Search for the cell housing the specified text and yield its [x, y] center coordinate. 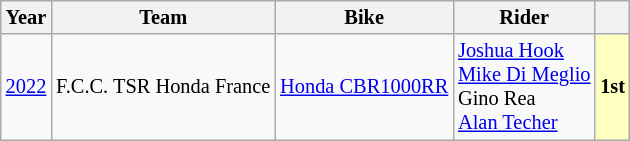
F.C.C. TSR Honda France [163, 87]
Honda CBR1000RR [364, 87]
Year [26, 17]
2022 [26, 87]
1st [612, 87]
Team [163, 17]
Rider [524, 17]
Bike [364, 17]
Joshua Hook Mike Di Meglio Gino Rea Alan Techer [524, 87]
